Return (X, Y) of the center of cell containing provided text 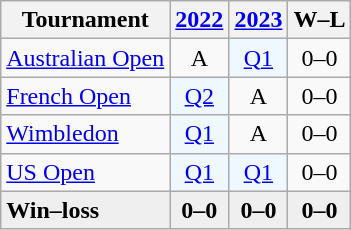
W–L (320, 20)
US Open (86, 172)
Q2 (200, 96)
Win–loss (86, 210)
Wimbledon (86, 134)
Australian Open (86, 58)
French Open (86, 96)
Tournament (86, 20)
2022 (200, 20)
2023 (258, 20)
